Pinpoint the cell where the given text exists, returning its (X, Y) midpoint coordinate. 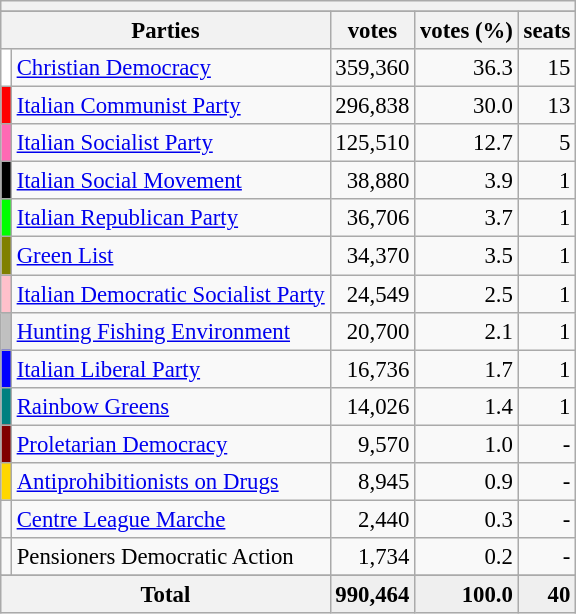
votes (372, 31)
Christian Democracy (170, 68)
Italian Liberal Party (170, 369)
2.1 (467, 331)
3.5 (467, 256)
Antiprohibitionists on Drugs (170, 482)
15 (546, 68)
Pensioners Democratic Action (170, 557)
5 (546, 143)
12.7 (467, 143)
36,706 (372, 219)
9,570 (372, 444)
1.0 (467, 444)
13 (546, 106)
0.9 (467, 482)
seats (546, 31)
359,360 (372, 68)
125,510 (372, 143)
Parties (166, 31)
40 (546, 594)
Italian Democratic Socialist Party (170, 294)
Total (166, 594)
34,370 (372, 256)
Proletarian Democracy (170, 444)
8,945 (372, 482)
38,880 (372, 181)
Italian Communist Party (170, 106)
30.0 (467, 106)
20,700 (372, 331)
Hunting Fishing Environment (170, 331)
3.9 (467, 181)
Italian Socialist Party (170, 143)
3.7 (467, 219)
24,549 (372, 294)
Rainbow Greens (170, 406)
36.3 (467, 68)
16,736 (372, 369)
1.4 (467, 406)
Centre League Marche (170, 519)
votes (%) (467, 31)
990,464 (372, 594)
296,838 (372, 106)
1.7 (467, 369)
0.3 (467, 519)
0.2 (467, 557)
100.0 (467, 594)
Italian Republican Party (170, 219)
14,026 (372, 406)
Italian Social Movement (170, 181)
1,734 (372, 557)
2,440 (372, 519)
Green List (170, 256)
2.5 (467, 294)
